Provide the [X, Y] coordinate of the cell's center where the given text is located.  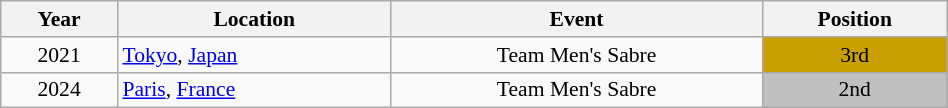
Location [254, 19]
2nd [854, 90]
Tokyo, Japan [254, 55]
Paris, France [254, 90]
Event [576, 19]
2024 [60, 90]
Position [854, 19]
2021 [60, 55]
Year [60, 19]
3rd [854, 55]
